Output the [X, Y] coordinate of the center of the cell containing the given text.  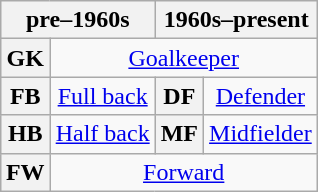
Half back [102, 134]
Midfielder [261, 134]
Forward [184, 172]
Goalkeeper [184, 58]
Defender [261, 96]
HB [25, 134]
DF [179, 96]
MF [179, 134]
Full back [102, 96]
FB [25, 96]
pre–1960s [78, 20]
GK [25, 58]
1960s–present [236, 20]
FW [25, 172]
